Find where the given text appears and provide that cell's center as [x, y] coordinate. 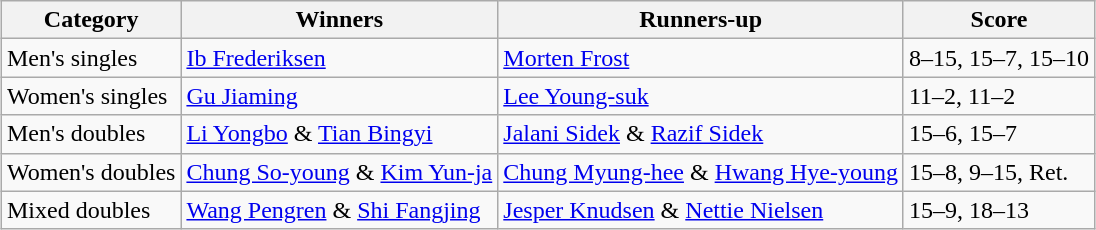
Women's doubles [90, 172]
Winners [340, 20]
Ib Frederiksen [340, 58]
Jesper Knudsen & Nettie Nielsen [701, 210]
Mixed doubles [90, 210]
15–6, 15–7 [998, 134]
Men's singles [90, 58]
Gu Jiaming [340, 96]
Li Yongbo & Tian Bingyi [340, 134]
Women's singles [90, 96]
11–2, 11–2 [998, 96]
Chung Myung-hee & Hwang Hye-young [701, 172]
15–9, 18–13 [998, 210]
Chung So-young & Kim Yun-ja [340, 172]
Men's doubles [90, 134]
Category [90, 20]
15–8, 9–15, Ret. [998, 172]
Runners-up [701, 20]
Morten Frost [701, 58]
Lee Young-suk [701, 96]
Jalani Sidek & Razif Sidek [701, 134]
8–15, 15–7, 15–10 [998, 58]
Score [998, 20]
Wang Pengren & Shi Fangjing [340, 210]
